Identify which cell holds the provided text, then report its (x, y) central coordinate. 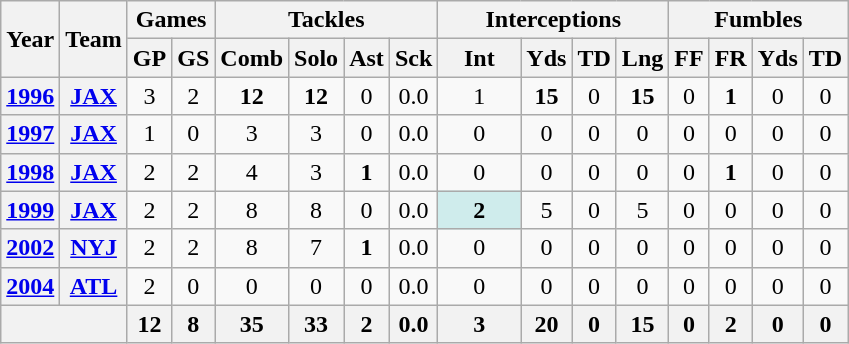
Sck (413, 58)
20 (546, 324)
1996 (30, 96)
Interceptions (554, 20)
2002 (30, 248)
FF (689, 58)
ATL (94, 286)
Team (94, 39)
1999 (30, 210)
1998 (30, 172)
Int (480, 58)
1997 (30, 134)
GS (194, 58)
Fumbles (758, 20)
NYJ (94, 248)
Lng (642, 58)
FR (730, 58)
Tackles (326, 20)
Comb (252, 58)
35 (252, 324)
4 (252, 172)
2004 (30, 286)
Games (170, 20)
33 (316, 324)
GP (149, 58)
7 (316, 248)
Ast (367, 58)
Solo (316, 58)
Year (30, 39)
